Locate the cell with the specified text and output its (X, Y) center coordinate. 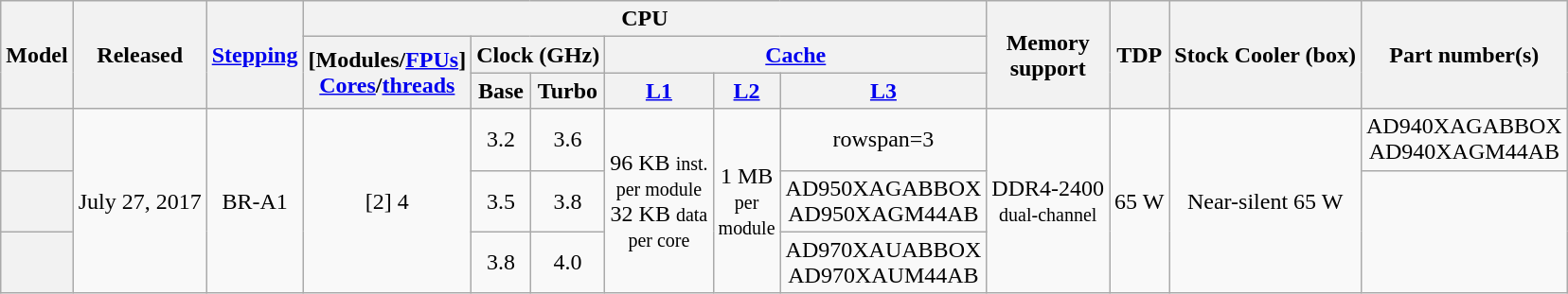
Part number(s) (1464, 55)
AD940XAGABBOXAD940XAGM44AB (1464, 140)
rowspan=3 (883, 140)
Released (140, 55)
96 KB inst.per module32 KB dataper core (659, 200)
Base (501, 91)
[2] 4 (387, 200)
4.0 (568, 263)
[Modules/FPUs]Cores/threads (387, 73)
Memorysupport (1048, 55)
Clock (GHz) (538, 55)
Cache (795, 55)
L1 (659, 91)
TDP (1140, 55)
3.6 (568, 140)
1 MBpermodule (746, 200)
Stock Cooler (box) (1265, 55)
AD970XAUABBOXAD970XAUM44AB (883, 263)
L2 (746, 91)
DDR4-2400dual-channel (1048, 200)
65 W (1140, 200)
Turbo (568, 91)
Near-silent 65 W (1265, 200)
BR-A1 (255, 200)
CPU (645, 19)
AD950XAGABBOXAD950XAGM44AB (883, 200)
Stepping (255, 55)
3.2 (501, 140)
3.5 (501, 200)
July 27, 2017 (140, 200)
Model (37, 55)
L3 (883, 91)
